Search for the cell housing the specified text and yield its [x, y] center coordinate. 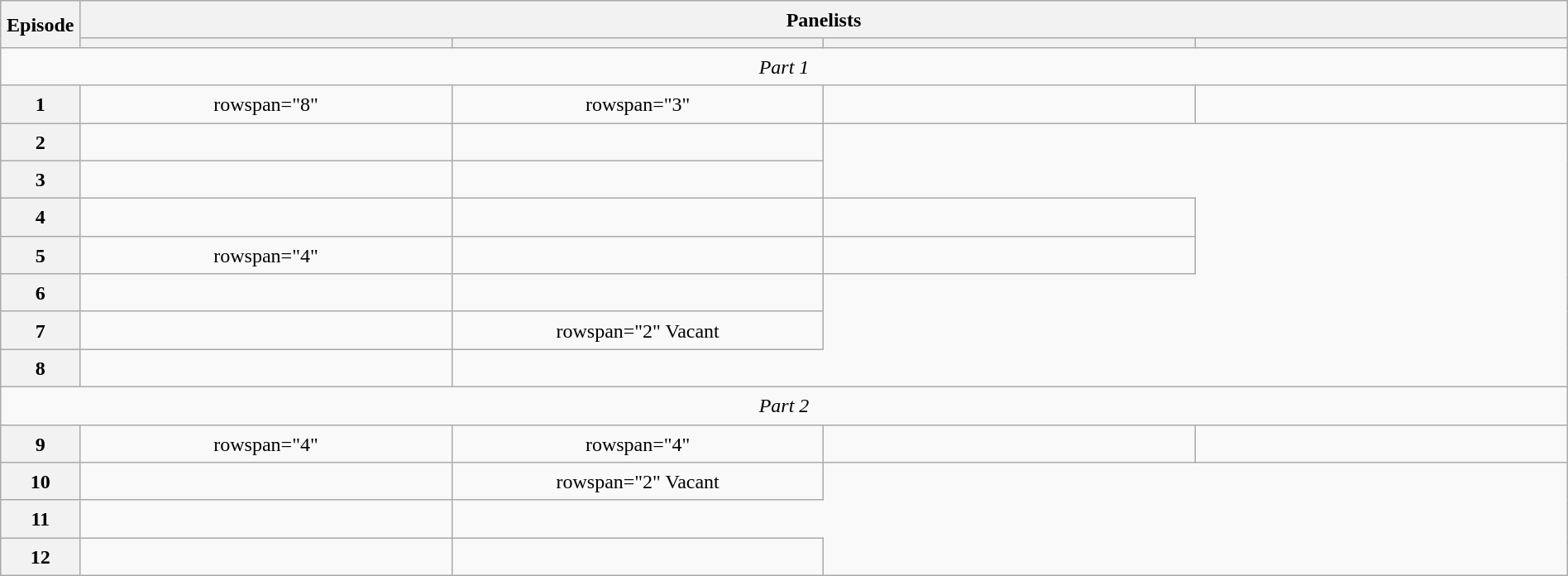
10 [41, 482]
Episode [41, 25]
rowspan="3" [638, 104]
4 [41, 218]
8 [41, 368]
Panelists [824, 20]
7 [41, 330]
Part 2 [784, 406]
3 [41, 180]
11 [41, 519]
5 [41, 255]
rowspan="8" [266, 104]
12 [41, 557]
1 [41, 104]
6 [41, 293]
Part 1 [784, 66]
2 [41, 142]
9 [41, 444]
